Capture the cell that displays the provided text and extract its (X, Y) central coordinate. 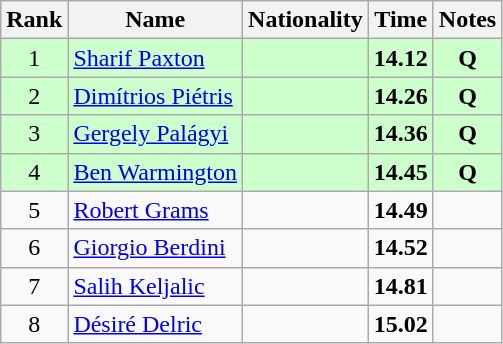
Time (400, 20)
1 (34, 58)
14.45 (400, 172)
Rank (34, 20)
14.49 (400, 210)
6 (34, 248)
Dimítrios Piétris (156, 96)
Nationality (306, 20)
Robert Grams (156, 210)
14.12 (400, 58)
15.02 (400, 324)
2 (34, 96)
7 (34, 286)
8 (34, 324)
14.52 (400, 248)
14.36 (400, 134)
Notes (467, 20)
Ben Warmington (156, 172)
5 (34, 210)
Giorgio Berdini (156, 248)
3 (34, 134)
Salih Keljalic (156, 286)
Gergely Palágyi (156, 134)
Désiré Delric (156, 324)
Sharif Paxton (156, 58)
4 (34, 172)
Name (156, 20)
14.26 (400, 96)
14.81 (400, 286)
